From the cell containing the given text, extract its center point as [x, y] coordinate. 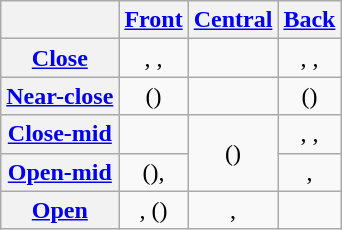
, () [154, 210]
Back [310, 20]
(), [154, 172]
Central [233, 20]
Close-mid [60, 134]
Open [60, 210]
Open-mid [60, 172]
Close [60, 58]
Near-close [60, 96]
Front [154, 20]
